Return the [x, y] coordinate for the center point of the cell that contains the specified text.  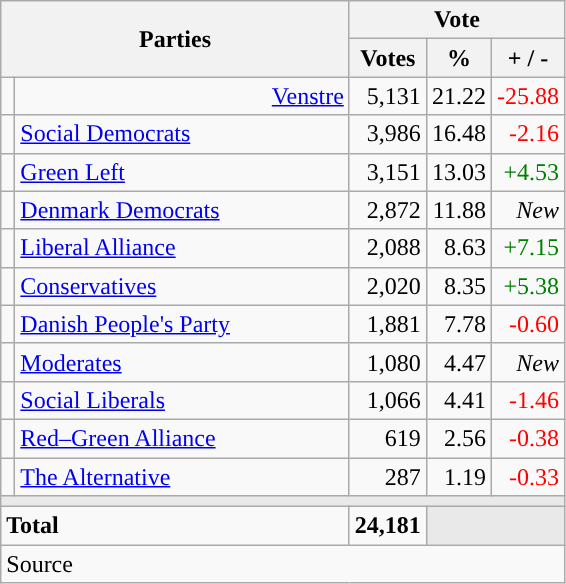
7.78 [458, 324]
-2.16 [528, 134]
Vote [456, 20]
Red–Green Alliance [182, 438]
+4.53 [528, 172]
2,872 [388, 210]
8.35 [458, 286]
Total [176, 526]
-0.33 [528, 477]
Venstre [182, 96]
Moderates [182, 362]
1.19 [458, 477]
Denmark Democrats [182, 210]
1,881 [388, 324]
-25.88 [528, 96]
21.22 [458, 96]
11.88 [458, 210]
2,020 [388, 286]
Social Democrats [182, 134]
Danish People's Party [182, 324]
24,181 [388, 526]
The Alternative [182, 477]
+7.15 [528, 248]
5,131 [388, 96]
2,088 [388, 248]
Votes [388, 58]
Social Liberals [182, 400]
4.41 [458, 400]
287 [388, 477]
-1.46 [528, 400]
-0.38 [528, 438]
619 [388, 438]
3,151 [388, 172]
Liberal Alliance [182, 248]
+5.38 [528, 286]
3,986 [388, 134]
Green Left [182, 172]
Conservatives [182, 286]
+ / - [528, 58]
16.48 [458, 134]
% [458, 58]
1,080 [388, 362]
4.47 [458, 362]
-0.60 [528, 324]
2.56 [458, 438]
8.63 [458, 248]
Source [283, 564]
Parties [176, 39]
1,066 [388, 400]
13.03 [458, 172]
